Provide the [X, Y] coordinate of the cell's center where the given text is located.  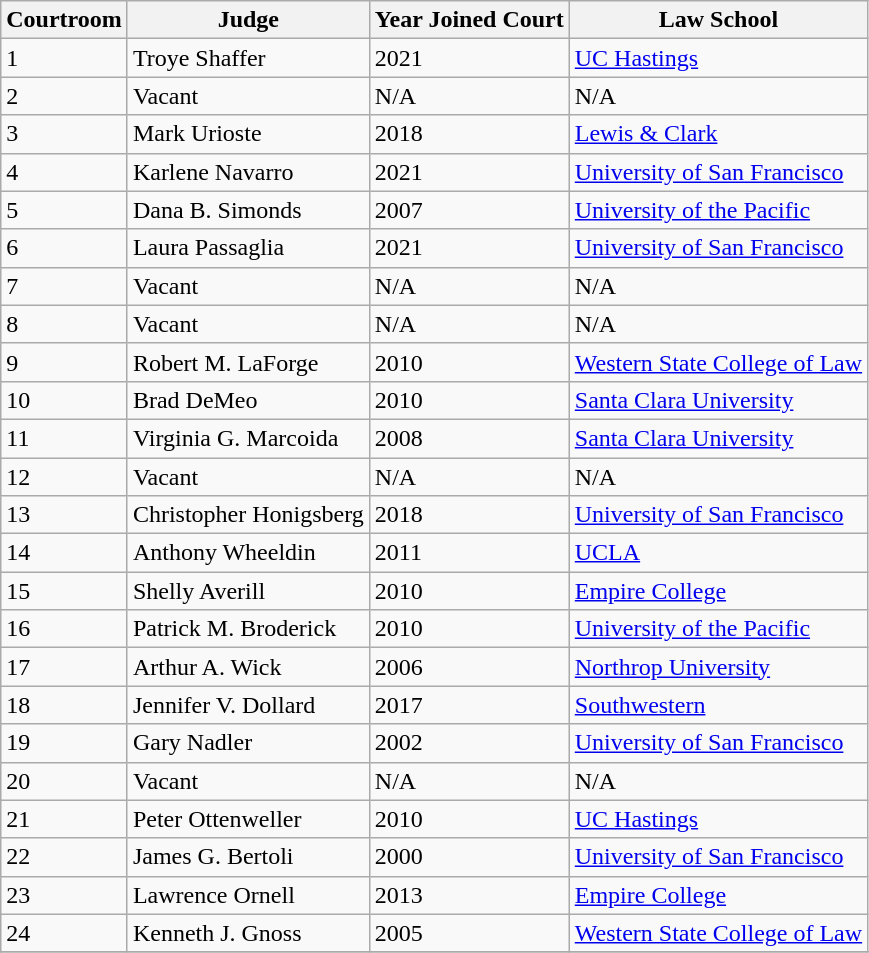
UCLA [718, 553]
8 [64, 324]
2008 [469, 438]
Year Joined Court [469, 20]
10 [64, 400]
11 [64, 438]
21 [64, 819]
Kenneth J. Gnoss [248, 933]
9 [64, 362]
2017 [469, 705]
Arthur A. Wick [248, 667]
Anthony Wheeldin [248, 553]
2006 [469, 667]
Southwestern [718, 705]
7 [64, 286]
Northrop University [718, 667]
3 [64, 134]
2005 [469, 933]
Karlene Navarro [248, 172]
17 [64, 667]
22 [64, 857]
2 [64, 96]
Brad DeMeo [248, 400]
5 [64, 210]
16 [64, 629]
Robert M. LaForge [248, 362]
20 [64, 781]
23 [64, 895]
2013 [469, 895]
Patrick M. Broderick [248, 629]
Virginia G. Marcoida [248, 438]
2007 [469, 210]
Peter Ottenweller [248, 819]
Dana B. Simonds [248, 210]
2011 [469, 553]
Gary Nadler [248, 743]
18 [64, 705]
Troye Shaffer [248, 58]
Laura Passaglia [248, 248]
Lawrence Ornell [248, 895]
James G. Bertoli [248, 857]
1 [64, 58]
12 [64, 477]
Courtroom [64, 20]
Judge [248, 20]
15 [64, 591]
6 [64, 248]
14 [64, 553]
2002 [469, 743]
Jennifer V. Dollard [248, 705]
Mark Urioste [248, 134]
4 [64, 172]
19 [64, 743]
2000 [469, 857]
Shelly Averill [248, 591]
Lewis & Clark [718, 134]
24 [64, 933]
13 [64, 515]
Christopher Honigsberg [248, 515]
Law School [718, 20]
